Find where the given text appears and provide that cell's center as (x, y) coordinate. 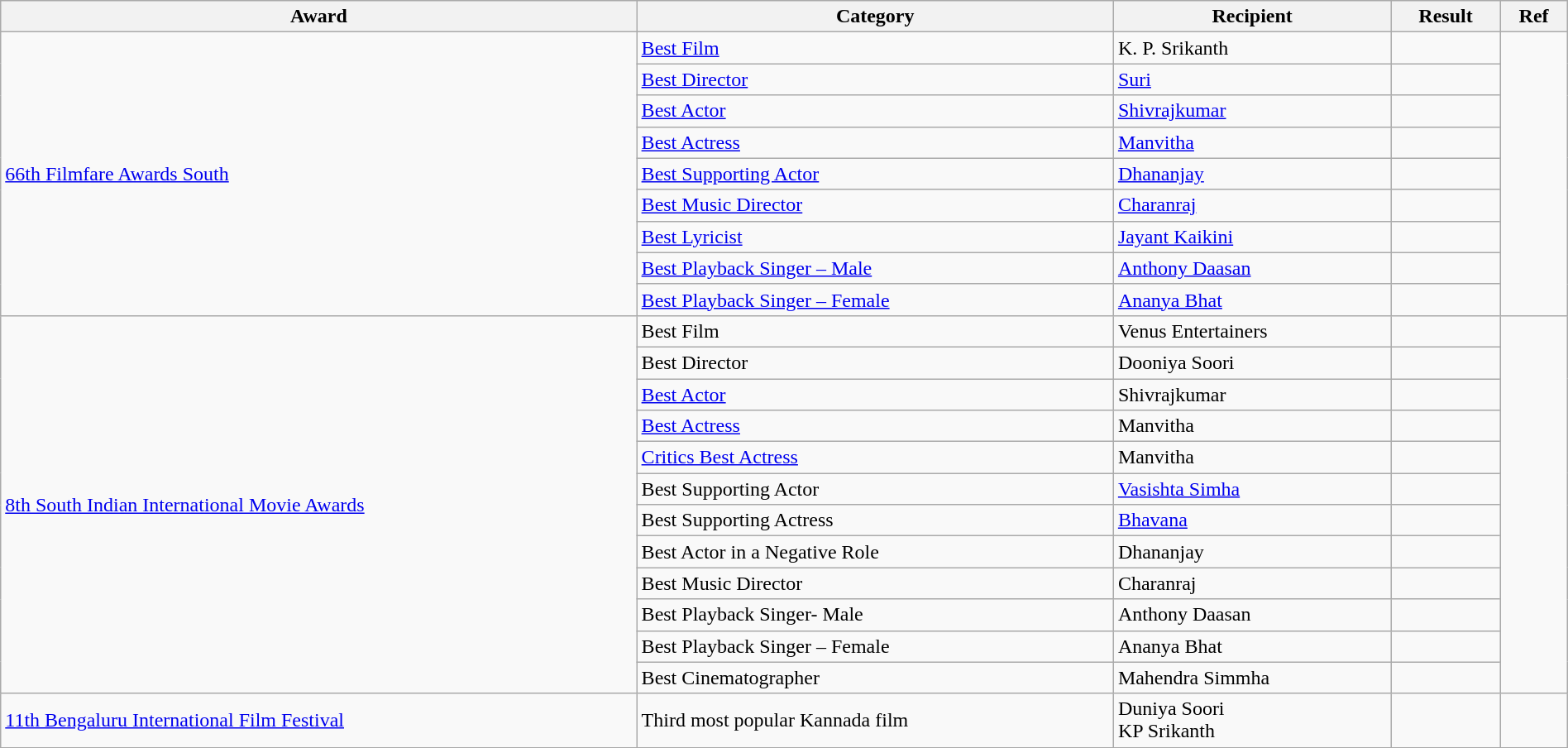
Suri (1252, 79)
Best Playback Singer- Male (875, 615)
Duniya SooriKP Srikanth (1252, 720)
Ref (1533, 17)
Third most popular Kannada film (875, 720)
Vasishta Simha (1252, 489)
Dooniya Soori (1252, 362)
Best Actor in a Negative Role (875, 552)
Jayant Kaikini (1252, 237)
Best Cinematographer (875, 678)
Bhavana (1252, 520)
11th Bengaluru International Film Festival (319, 720)
Recipient (1252, 17)
Award (319, 17)
Mahendra Simmha (1252, 678)
Critics Best Actress (875, 458)
Result (1446, 17)
66th Filmfare Awards South (319, 174)
Category (875, 17)
Venus Entertainers (1252, 331)
Best Lyricist (875, 237)
Best Supporting Actress (875, 520)
K. P. Srikanth (1252, 48)
Best Playback Singer – Male (875, 268)
8th South Indian International Movie Awards (319, 505)
